Return the (X, Y) coordinate for the center point of the cell that contains the specified text.  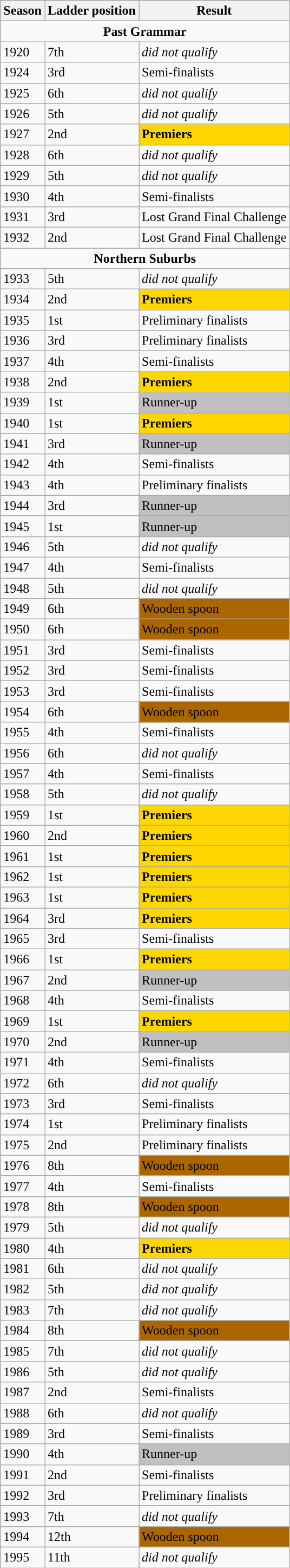
1958 (23, 794)
1956 (23, 753)
1944 (23, 506)
1926 (23, 114)
1971 (23, 1062)
1961 (23, 856)
Past Grammar (145, 31)
1954 (23, 712)
1959 (23, 815)
1952 (23, 671)
1951 (23, 650)
1993 (23, 1516)
1943 (23, 485)
1988 (23, 1413)
1963 (23, 897)
1973 (23, 1104)
1979 (23, 1227)
Result (214, 11)
1992 (23, 1495)
1927 (23, 134)
12th (91, 1537)
1984 (23, 1331)
1941 (23, 444)
1980 (23, 1248)
1942 (23, 464)
1946 (23, 547)
1930 (23, 196)
1960 (23, 835)
1936 (23, 341)
1950 (23, 630)
1948 (23, 588)
1966 (23, 960)
1925 (23, 93)
1990 (23, 1454)
1935 (23, 320)
1957 (23, 774)
1974 (23, 1124)
1978 (23, 1207)
1937 (23, 361)
1977 (23, 1186)
1964 (23, 918)
Season (23, 11)
1955 (23, 733)
1928 (23, 155)
1968 (23, 1001)
1953 (23, 691)
1940 (23, 423)
1982 (23, 1290)
1976 (23, 1165)
1962 (23, 877)
1938 (23, 382)
1985 (23, 1351)
1972 (23, 1083)
1939 (23, 403)
1991 (23, 1475)
1987 (23, 1392)
Ladder position (91, 11)
1975 (23, 1145)
1933 (23, 279)
1945 (23, 526)
1932 (23, 237)
1970 (23, 1042)
1929 (23, 176)
1934 (23, 300)
1995 (23, 1557)
1969 (23, 1021)
1924 (23, 73)
1920 (23, 52)
1986 (23, 1372)
1994 (23, 1537)
1947 (23, 567)
1983 (23, 1310)
1967 (23, 980)
1949 (23, 609)
1981 (23, 1269)
1989 (23, 1434)
1965 (23, 939)
1931 (23, 217)
Northern Suburbs (145, 258)
11th (91, 1557)
